Pinpoint the cell where the given text exists, returning its [X, Y] midpoint coordinate. 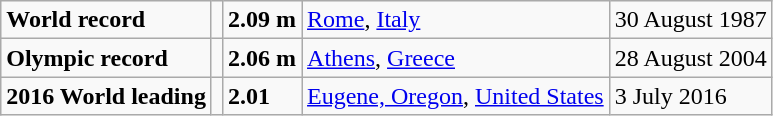
World record [106, 20]
Rome, Italy [456, 20]
2.01 [262, 96]
Athens, Greece [456, 58]
28 August 2004 [690, 58]
2.09 m [262, 20]
2.06 m [262, 58]
3 July 2016 [690, 96]
2016 World leading [106, 96]
Olympic record [106, 58]
Eugene, Oregon, United States [456, 96]
30 August 1987 [690, 20]
